Capture the cell that displays the provided text and extract its (x, y) central coordinate. 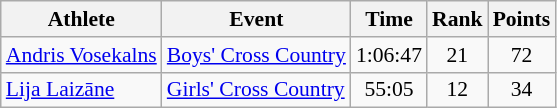
Lija Laizāne (82, 90)
Andris Vosekalns (82, 55)
12 (458, 90)
34 (522, 90)
72 (522, 55)
Rank (458, 19)
55:05 (389, 90)
1:06:47 (389, 55)
Time (389, 19)
Athlete (82, 19)
Event (256, 19)
Girls' Cross Country (256, 90)
Boys' Cross Country (256, 55)
Points (522, 19)
21 (458, 55)
